Pinpoint the cell where the given text exists, returning its (X, Y) midpoint coordinate. 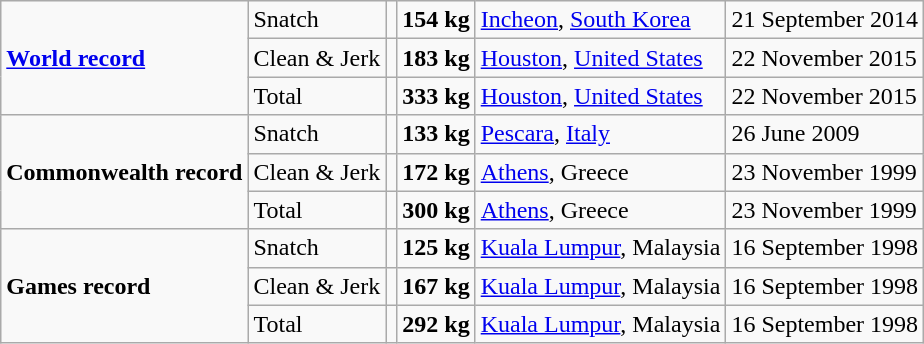
292 kg (436, 324)
Commonwealth record (124, 172)
Pescara, Italy (600, 134)
Games record (124, 286)
26 June 2009 (825, 134)
172 kg (436, 172)
133 kg (436, 134)
125 kg (436, 248)
21 September 2014 (825, 20)
Incheon, South Korea (600, 20)
154 kg (436, 20)
167 kg (436, 286)
World record (124, 58)
300 kg (436, 210)
183 kg (436, 58)
333 kg (436, 96)
